Determine the [X, Y] coordinate at the center of the cell enclosing the given text.  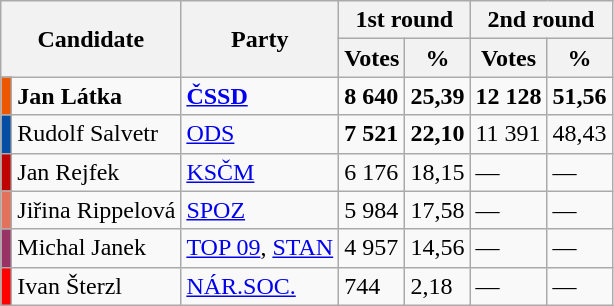
Jan Látka [96, 96]
Jiřina Rippelová [96, 210]
25,39 [438, 96]
1st round [404, 20]
2nd round [541, 20]
ODS [260, 134]
5 984 [372, 210]
11 391 [508, 134]
Ivan Šterzl [96, 286]
51,56 [580, 96]
NÁR.SOC. [260, 286]
6 176 [372, 172]
12 128 [508, 96]
Candidate [91, 39]
18,15 [438, 172]
14,56 [438, 248]
ČSSD [260, 96]
Jan Rejfek [96, 172]
4 957 [372, 248]
Michal Janek [96, 248]
17,58 [438, 210]
8 640 [372, 96]
TOP 09, STAN [260, 248]
SPOZ [260, 210]
22,10 [438, 134]
48,43 [580, 134]
744 [372, 286]
Rudolf Salvetr [96, 134]
Party [260, 39]
7 521 [372, 134]
2,18 [438, 286]
KSČM [260, 172]
